From the cell containing the given text, extract its center point as (X, Y) coordinate. 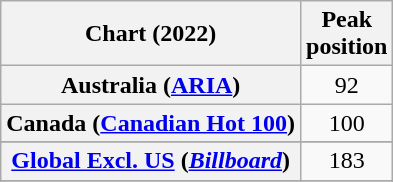
Chart (2022) (151, 34)
Canada (Canadian Hot 100) (151, 123)
Australia (ARIA) (151, 85)
Global Excl. US (Billboard) (151, 161)
100 (347, 123)
Peakposition (347, 34)
92 (347, 85)
183 (347, 161)
